Identify which cell holds the provided text, then report its [X, Y] central coordinate. 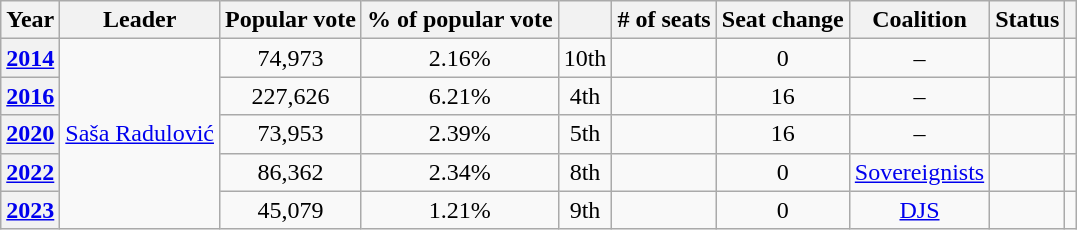
2023 [30, 210]
Popular vote [291, 20]
10th [585, 58]
Year [30, 20]
2.16% [460, 58]
2020 [30, 134]
2.39% [460, 134]
Seat change [782, 20]
5th [585, 134]
6.21% [460, 96]
2014 [30, 58]
Status [1028, 20]
8th [585, 172]
% of popular vote [460, 20]
4th [585, 96]
86,362 [291, 172]
45,079 [291, 210]
# of seats [664, 20]
DJS [919, 210]
2016 [30, 96]
Sovereignists [919, 172]
227,626 [291, 96]
2.34% [460, 172]
73,953 [291, 134]
Saša Radulović [140, 134]
Leader [140, 20]
1.21% [460, 210]
9th [585, 210]
Coalition [919, 20]
2022 [30, 172]
74,973 [291, 58]
